Capture the cell that displays the provided text and extract its [X, Y] central coordinate. 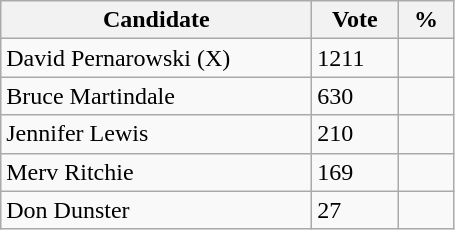
1211 [355, 58]
Vote [355, 20]
630 [355, 96]
Merv Ritchie [156, 172]
Don Dunster [156, 210]
Jennifer Lewis [156, 134]
David Pernarowski (X) [156, 58]
210 [355, 134]
27 [355, 210]
169 [355, 172]
Bruce Martindale [156, 96]
Candidate [156, 20]
% [426, 20]
